Return the (x, y) coordinate for the center point of the cell that contains the specified text.  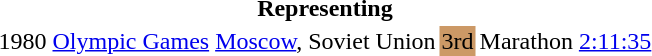
Moscow, Soviet Union (326, 41)
Marathon (526, 41)
3rd (458, 41)
Olympic Games (131, 41)
2:11:35 (614, 41)
